Locate the cell with the specified text and output its [X, Y] center coordinate. 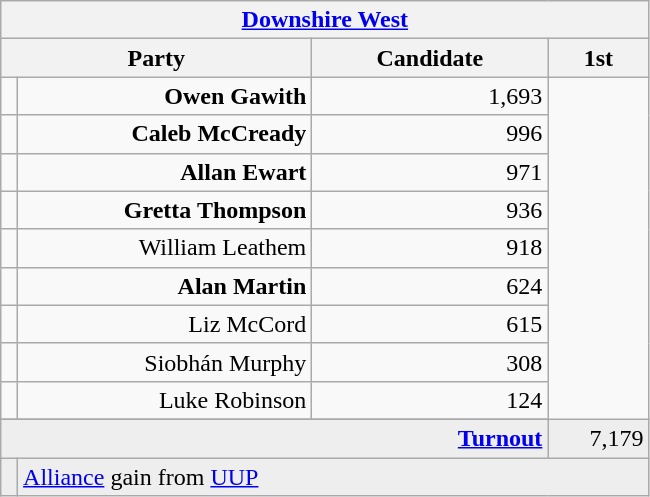
7,179 [598, 438]
Luke Robinson [165, 400]
918 [430, 248]
1st [598, 58]
William Leathem [165, 248]
124 [430, 400]
Caleb McCready [165, 134]
Downshire West [325, 20]
Siobhán Murphy [165, 362]
Allan Ewart [165, 172]
Alan Martin [165, 286]
Gretta Thompson [165, 210]
1,693 [430, 96]
624 [430, 286]
936 [430, 210]
Turnout [274, 438]
Liz McCord [165, 324]
615 [430, 324]
Alliance gain from UUP [334, 477]
Owen Gawith [165, 96]
Candidate [430, 58]
996 [430, 134]
Party [156, 58]
971 [430, 172]
308 [430, 362]
